For the text-containing cell, return its midpoint in (x, y) coordinate format. 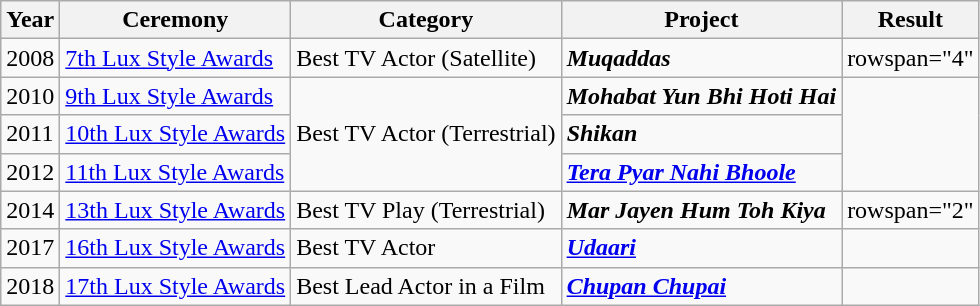
Year (30, 20)
Udaari (701, 248)
16th Lux Style Awards (176, 248)
rowspan="4" (911, 58)
2017 (30, 248)
10th Lux Style Awards (176, 134)
Category (426, 20)
17th Lux Style Awards (176, 286)
9th Lux Style Awards (176, 96)
Shikan (701, 134)
Mohabat Yun Bhi Hoti Hai (701, 96)
2014 (30, 210)
Muqaddas (701, 58)
11th Lux Style Awards (176, 172)
Best TV Actor (426, 248)
Mar Jayen Hum Toh Kiya (701, 210)
7th Lux Style Awards (176, 58)
13th Lux Style Awards (176, 210)
2018 (30, 286)
2012 (30, 172)
Ceremony (176, 20)
2010 (30, 96)
Tera Pyar Nahi Bhoole (701, 172)
2011 (30, 134)
Best Lead Actor in a Film (426, 286)
Result (911, 20)
2008 (30, 58)
Best TV Actor (Satellite) (426, 58)
Best TV Actor (Terrestrial) (426, 134)
rowspan="2" (911, 210)
Chupan Chupai (701, 286)
Best TV Play (Terrestrial) (426, 210)
Project (701, 20)
